Provide the (x, y) coordinate of the cell's center where the given text is located.  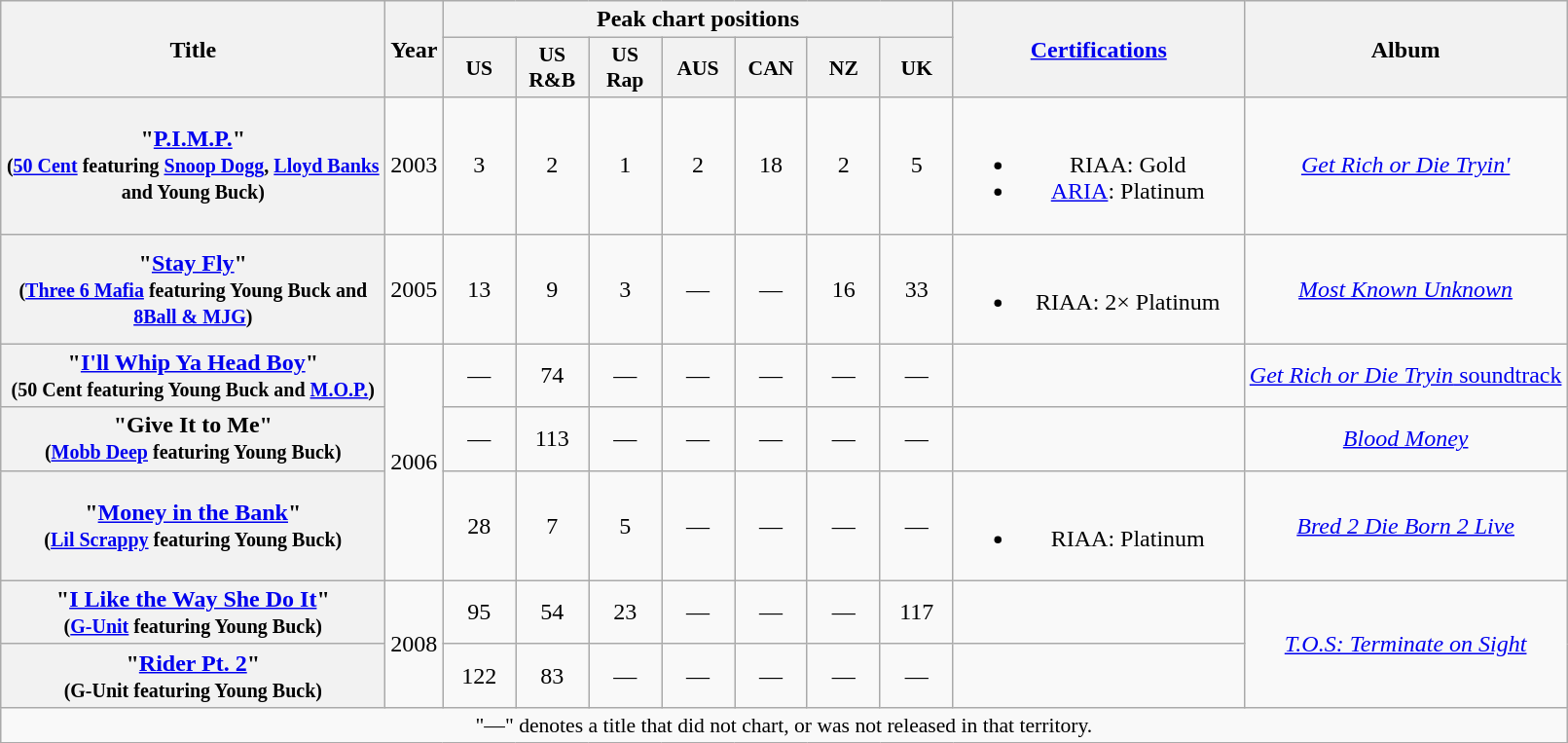
7 (553, 526)
2008 (415, 644)
"Give It to Me"(Mobb Deep featuring Young Buck) (193, 438)
117 (917, 612)
113 (553, 438)
83 (553, 676)
USR&B (553, 68)
74 (553, 376)
9 (553, 288)
CAN (771, 68)
33 (917, 288)
USRap (625, 68)
RIAA: 2× Platinum (1098, 288)
2003 (415, 166)
Peak chart positions (698, 19)
23 (625, 612)
Album (1405, 49)
Get Rich or Die Tryin' (1405, 166)
"P.I.M.P."(50 Cent featuring Snoop Dogg, Lloyd Banks and Young Buck) (193, 166)
US (479, 68)
Blood Money (1405, 438)
"I Like the Way She Do It"(G-Unit featuring Young Buck) (193, 612)
13 (479, 288)
Get Rich or Die Tryin soundtrack (1405, 376)
Bred 2 Die Born 2 Live (1405, 526)
UK (917, 68)
2005 (415, 288)
122 (479, 676)
18 (771, 166)
16 (843, 288)
2006 (415, 462)
"Money in the Bank"(Lil Scrappy featuring Young Buck) (193, 526)
Most Known Unknown (1405, 288)
T.O.S: Terminate on Sight (1405, 644)
Title (193, 49)
AUS (699, 68)
RIAA: Platinum (1098, 526)
"Stay Fly"(Three 6 Mafia featuring Young Buck and 8Ball & MJG) (193, 288)
1 (625, 166)
Certifications (1098, 49)
"Rider Pt. 2"(G-Unit featuring Young Buck) (193, 676)
54 (553, 612)
Year (415, 49)
NZ (843, 68)
"—" denotes a title that did not chart, or was not released in that territory. (784, 724)
"I'll Whip Ya Head Boy"(50 Cent featuring Young Buck and M.O.P.) (193, 376)
95 (479, 612)
RIAA: GoldARIA: Platinum (1098, 166)
28 (479, 526)
